For the text-containing cell, return its midpoint in (x, y) coordinate format. 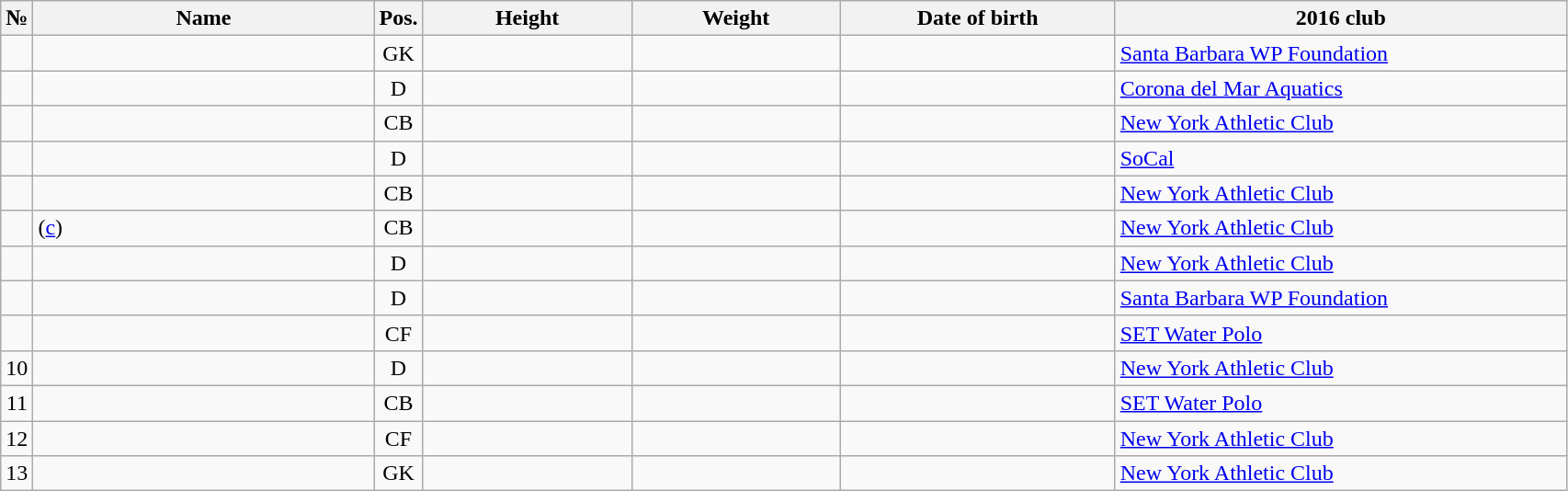
Height (528, 18)
Name (204, 18)
13 (17, 474)
10 (17, 368)
Pos. (399, 18)
(c) (204, 228)
2016 club (1340, 18)
11 (17, 403)
Weight (735, 18)
SoCal (1340, 158)
№ (17, 18)
12 (17, 439)
Date of birth (978, 18)
Corona del Mar Aquatics (1340, 88)
